Identify which cell holds the provided text, then report its (x, y) central coordinate. 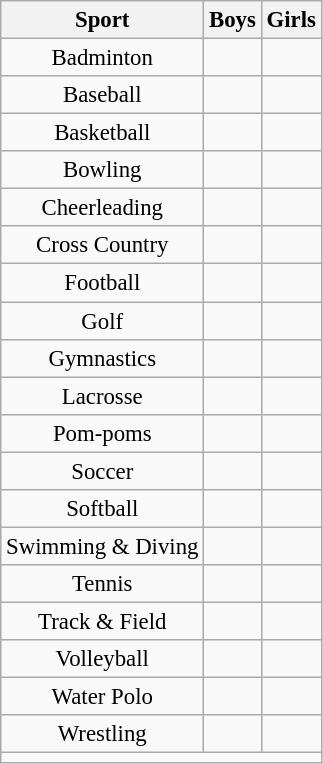
Sport (102, 20)
Volleyball (102, 659)
Soccer (102, 471)
Boys (232, 20)
Swimming & Diving (102, 546)
Lacrosse (102, 396)
Track & Field (102, 621)
Cross Country (102, 245)
Golf (102, 321)
Cheerleading (102, 208)
Tennis (102, 584)
Water Polo (102, 697)
Gymnastics (102, 358)
Baseball (102, 95)
Wrestling (102, 734)
Girls (291, 20)
Basketball (102, 133)
Bowling (102, 170)
Badminton (102, 58)
Pom-poms (102, 433)
Softball (102, 509)
Football (102, 283)
